Detect which cell encompasses the target text, then output its [X, Y] center coordinate. 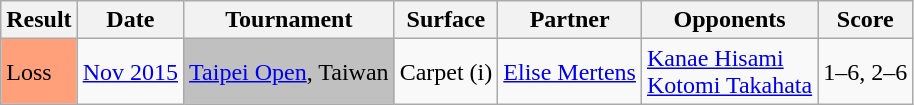
Taipei Open, Taiwan [290, 72]
Partner [570, 20]
Tournament [290, 20]
Surface [446, 20]
Opponents [729, 20]
Elise Mertens [570, 72]
Nov 2015 [130, 72]
Loss [39, 72]
1–6, 2–6 [866, 72]
Result [39, 20]
Carpet (i) [446, 72]
Score [866, 20]
Date [130, 20]
Kanae Hisami Kotomi Takahata [729, 72]
